Detect which cell encompasses the target text, then output its [X, Y] center coordinate. 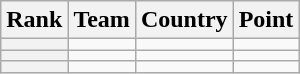
Team [102, 20]
Country [184, 20]
Rank [34, 20]
Point [266, 20]
